Return the (X, Y) coordinate for the center point of the cell that contains the specified text.  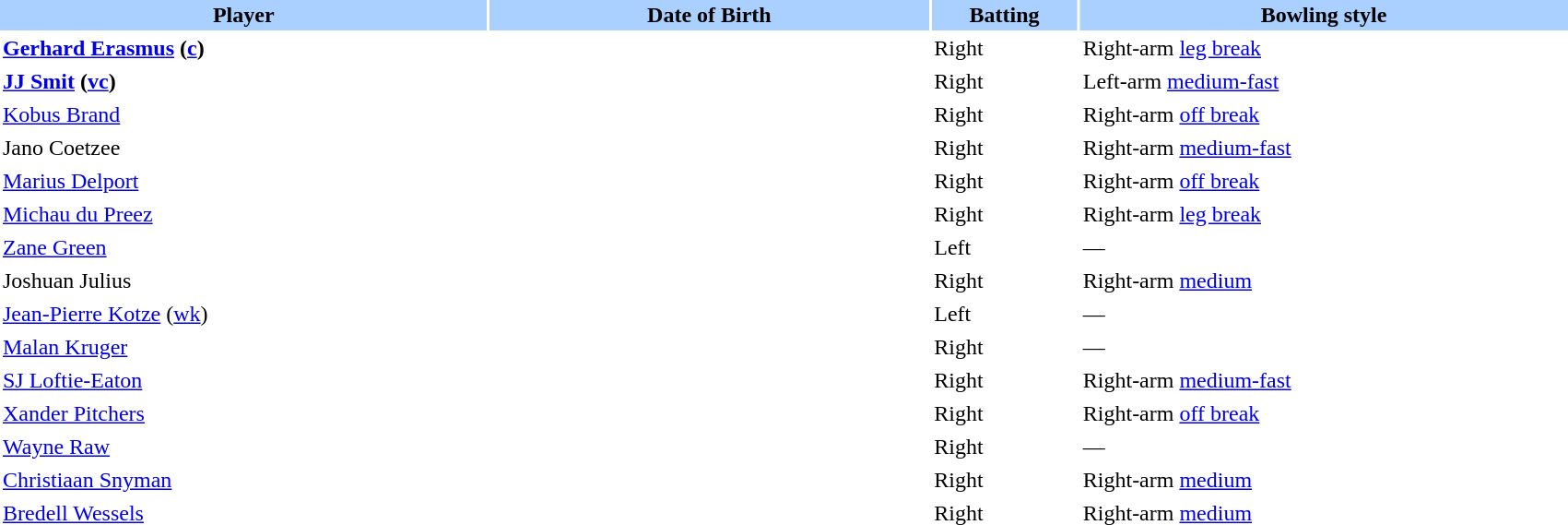
JJ Smit (vc) (243, 81)
Joshuan Julius (243, 280)
Malan Kruger (243, 347)
SJ Loftie-Eaton (243, 380)
Batting (1005, 15)
Bowling style (1324, 15)
Wayne Raw (243, 447)
Gerhard Erasmus (c) (243, 48)
Date of Birth (710, 15)
Michau du Preez (243, 214)
Christiaan Snyman (243, 480)
Player (243, 15)
Jean-Pierre Kotze (wk) (243, 314)
Zane Green (243, 247)
Jano Coetzee (243, 148)
Marius Delport (243, 181)
Xander Pitchers (243, 413)
Kobus Brand (243, 114)
Left-arm medium-fast (1324, 81)
